For the text-containing cell, return its midpoint in [x, y] coordinate format. 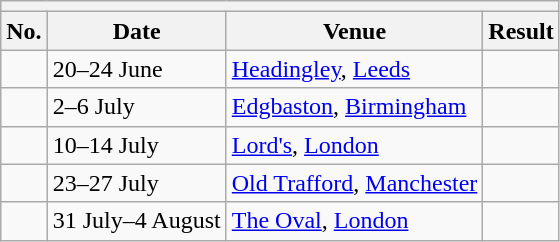
10–14 July [136, 145]
Old Trafford, Manchester [354, 183]
20–24 June [136, 69]
Headingley, Leeds [354, 69]
No. [24, 31]
Edgbaston, Birmingham [354, 107]
23–27 July [136, 183]
Date [136, 31]
The Oval, London [354, 221]
31 July–4 August [136, 221]
Venue [354, 31]
Result [521, 31]
Lord's, London [354, 145]
2–6 July [136, 107]
